Output the (X, Y) coordinate of the center of the cell containing the given text.  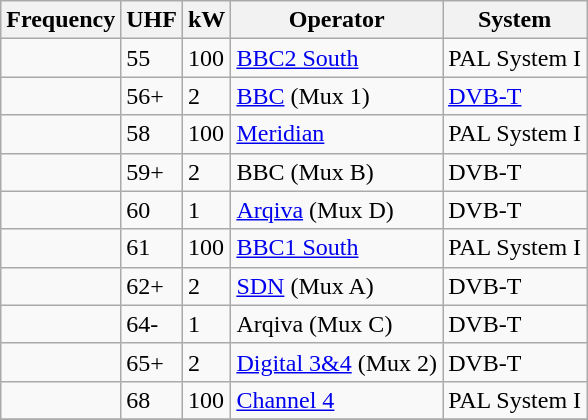
System (515, 20)
kW (206, 20)
64- (152, 324)
UHF (152, 20)
BBC (Mux 1) (337, 96)
Arqiva (Mux D) (337, 210)
68 (152, 400)
58 (152, 134)
SDN (Mux A) (337, 286)
56+ (152, 96)
60 (152, 210)
Arqiva (Mux C) (337, 324)
BBC (Mux B) (337, 172)
Meridian (337, 134)
Frequency (61, 20)
Channel 4 (337, 400)
BBC2 South (337, 58)
Digital 3&4 (Mux 2) (337, 362)
61 (152, 248)
65+ (152, 362)
62+ (152, 286)
BBC1 South (337, 248)
55 (152, 58)
59+ (152, 172)
Operator (337, 20)
